Extract the (X, Y) coordinate from the center of the cell holding the provided text.  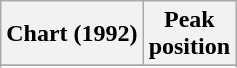
Peakposition (189, 34)
Chart (1992) (72, 34)
